Output the [X, Y] coordinate of the center of the cell containing the given text.  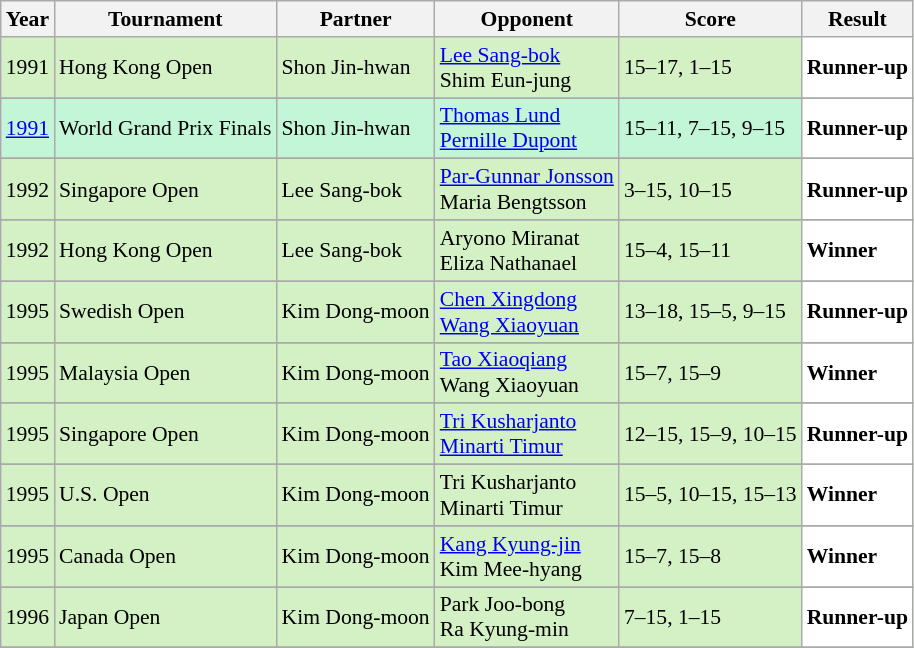
12–15, 15–9, 10–15 [710, 434]
Year [28, 19]
Tao Xiaoqiang Wang Xiaoyuan [527, 372]
Partner [355, 19]
15–7, 15–9 [710, 372]
U.S. Open [165, 496]
Swedish Open [165, 312]
7–15, 1–15 [710, 618]
15–4, 15–11 [710, 250]
World Grand Prix Finals [165, 128]
1996 [28, 618]
15–7, 15–8 [710, 556]
Canada Open [165, 556]
Lee Sang-bok Shim Eun-jung [527, 68]
13–18, 15–5, 9–15 [710, 312]
Park Joo-bong Ra Kyung-min [527, 618]
15–5, 10–15, 15–13 [710, 496]
Tournament [165, 19]
Malaysia Open [165, 372]
Kang Kyung-jin Kim Mee-hyang [527, 556]
Japan Open [165, 618]
3–15, 10–15 [710, 190]
Chen Xingdong Wang Xiaoyuan [527, 312]
Opponent [527, 19]
Result [858, 19]
Aryono Miranat Eliza Nathanael [527, 250]
Score [710, 19]
Par-Gunnar Jonsson Maria Bengtsson [527, 190]
15–17, 1–15 [710, 68]
15–11, 7–15, 9–15 [710, 128]
Thomas Lund Pernille Dupont [527, 128]
